Find where the given text appears and provide that cell's center as [X, Y] coordinate. 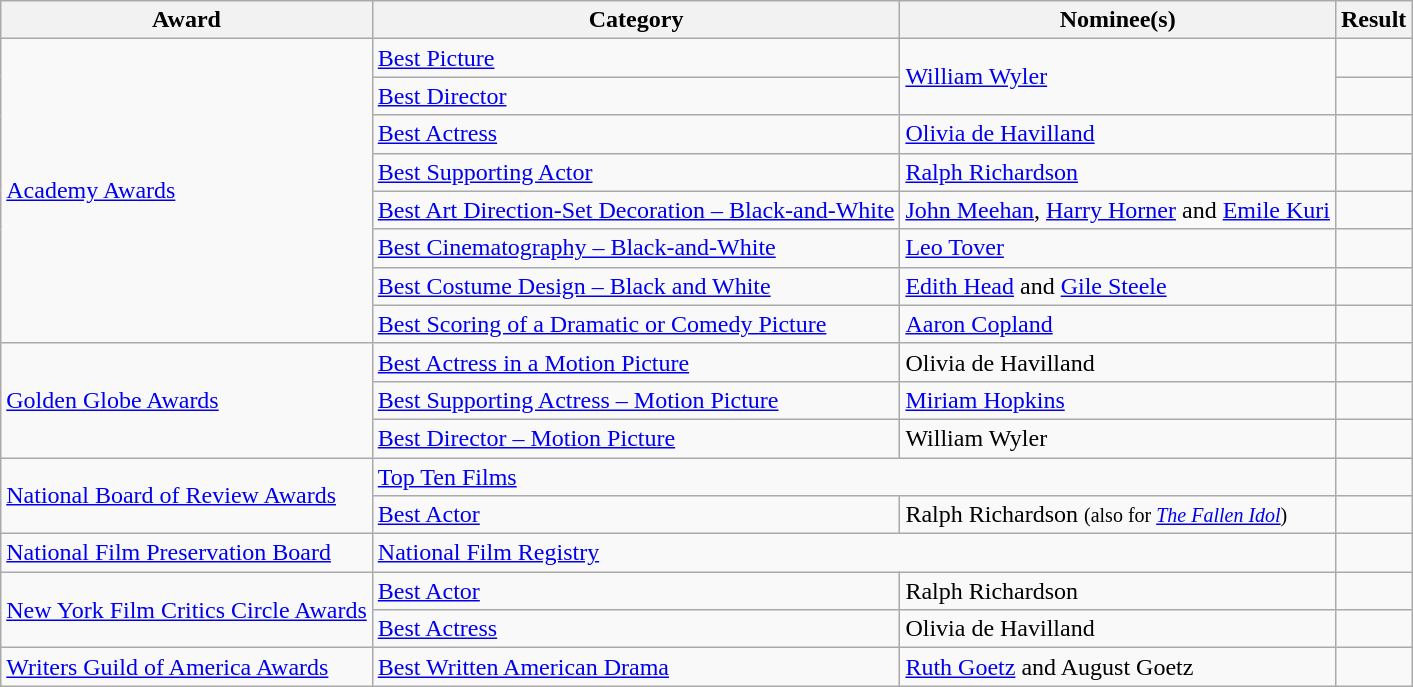
Award [187, 20]
Best Director [636, 96]
National Film Preservation Board [187, 553]
Best Cinematography – Black-and-White [636, 248]
Aaron Copland [1118, 324]
Best Supporting Actor [636, 172]
Edith Head and Gile Steele [1118, 286]
National Film Registry [854, 553]
Nominee(s) [1118, 20]
Category [636, 20]
Academy Awards [187, 191]
Top Ten Films [854, 477]
John Meehan, Harry Horner and Emile Kuri [1118, 210]
Ruth Goetz and August Goetz [1118, 667]
Leo Tover [1118, 248]
Best Art Direction-Set Decoration – Black-and-White [636, 210]
Best Supporting Actress – Motion Picture [636, 400]
Writers Guild of America Awards [187, 667]
Ralph Richardson (also for The Fallen Idol) [1118, 515]
Best Written American Drama [636, 667]
New York Film Critics Circle Awards [187, 610]
Best Picture [636, 58]
Golden Globe Awards [187, 400]
Result [1373, 20]
Best Actress in a Motion Picture [636, 362]
Miriam Hopkins [1118, 400]
Best Costume Design – Black and White [636, 286]
National Board of Review Awards [187, 496]
Best Director – Motion Picture [636, 438]
Best Scoring of a Dramatic or Comedy Picture [636, 324]
